Locate the cell with the specified text and output its [x, y] center coordinate. 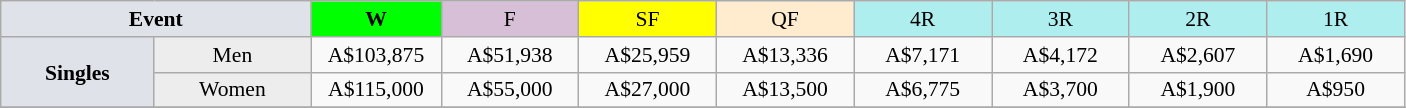
QF [785, 19]
A$7,171 [923, 55]
Women [232, 90]
A$3,700 [1061, 90]
Singles [78, 72]
A$4,172 [1061, 55]
3R [1061, 19]
A$103,875 [376, 55]
A$13,500 [785, 90]
F [510, 19]
4R [923, 19]
A$55,000 [510, 90]
A$25,959 [648, 55]
A$950 [1336, 90]
W [376, 19]
SF [648, 19]
A$1,900 [1198, 90]
A$2,607 [1198, 55]
2R [1198, 19]
1R [1336, 19]
A$27,000 [648, 90]
Men [232, 55]
Event [156, 19]
A$115,000 [376, 90]
A$6,775 [923, 90]
A$13,336 [785, 55]
A$51,938 [510, 55]
A$1,690 [1336, 55]
